Provide the [x, y] coordinate of the cell's center where the given text is located.  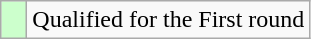
Qualified for the First round [168, 20]
